For the text-containing cell, return its midpoint in (x, y) coordinate format. 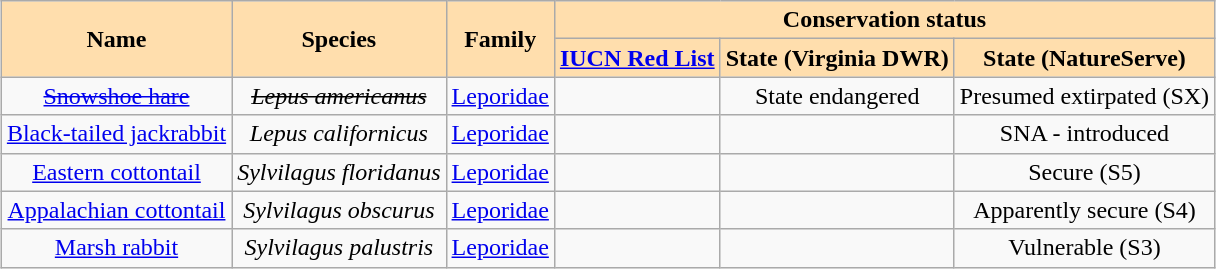
State endangered (837, 96)
State (Virginia DWR) (837, 58)
Sylvilagus palustris (339, 248)
Eastern cottontail (116, 172)
Name (116, 39)
Sylvilagus floridanus (339, 172)
Apparently secure (S4) (1084, 210)
Species (339, 39)
Conservation status (884, 20)
Secure (S5) (1084, 172)
SNA - introduced (1084, 134)
Sylvilagus obscurus (339, 210)
Lepus americanus (339, 96)
Vulnerable (S3) (1084, 248)
Presumed extirpated (SX) (1084, 96)
Family (500, 39)
Snowshoe hare (116, 96)
Appalachian cottontail (116, 210)
State (NatureServe) (1084, 58)
Black-tailed jackrabbit (116, 134)
IUCN Red List (637, 58)
Lepus californicus (339, 134)
Marsh rabbit (116, 248)
